Find where the given text appears and provide that cell's center as (x, y) coordinate. 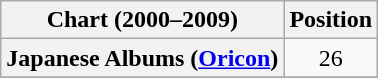
Chart (2000–2009) (142, 20)
26 (331, 58)
Position (331, 20)
Japanese Albums (Oricon) (142, 58)
